Return the (x, y) coordinate for the center point of the cell that contains the specified text.  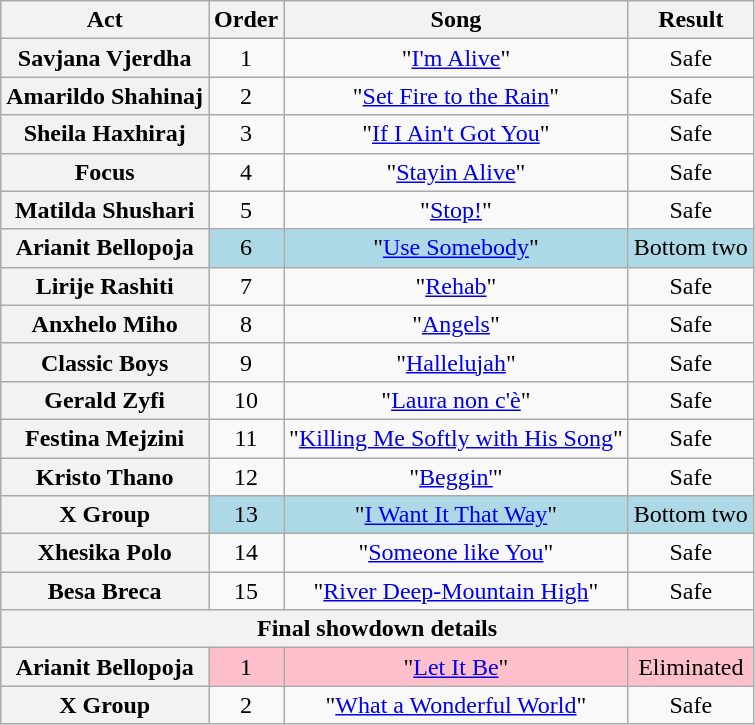
"Someone like You" (456, 553)
"River Deep-Mountain High" (456, 591)
3 (246, 134)
13 (246, 515)
"Use Somebody" (456, 248)
"Angels" (456, 324)
9 (246, 362)
Song (456, 20)
Classic Boys (105, 362)
"Stop!" (456, 210)
"Rehab" (456, 286)
Gerald Zyfi (105, 400)
Focus (105, 172)
Anxhelo Miho (105, 324)
Savjana Vjerdha (105, 58)
Amarildo Shahinaj (105, 96)
14 (246, 553)
Lirije Rashiti (105, 286)
Result (690, 20)
"Let It Be" (456, 667)
"I'm Alive" (456, 58)
"Set Fire to the Rain" (456, 96)
4 (246, 172)
Matilda Shushari (105, 210)
Festina Mejzini (105, 438)
7 (246, 286)
"Killing Me Softly with His Song" (456, 438)
11 (246, 438)
Act (105, 20)
Kristo Thano (105, 477)
"I Want It That Way" (456, 515)
"Stayin Alive" (456, 172)
Final showdown details (378, 629)
"If I Ain't Got You" (456, 134)
"Laura non c'è" (456, 400)
"Beggin'" (456, 477)
10 (246, 400)
Sheila Haxhiraj (105, 134)
6 (246, 248)
8 (246, 324)
12 (246, 477)
"Hallelujah" (456, 362)
15 (246, 591)
Besa Breca (105, 591)
Order (246, 20)
Eliminated (690, 667)
Xhesika Polo (105, 553)
"What a Wonderful World" (456, 705)
5 (246, 210)
